Extract the [x, y] coordinate from the center of the cell holding the provided text.  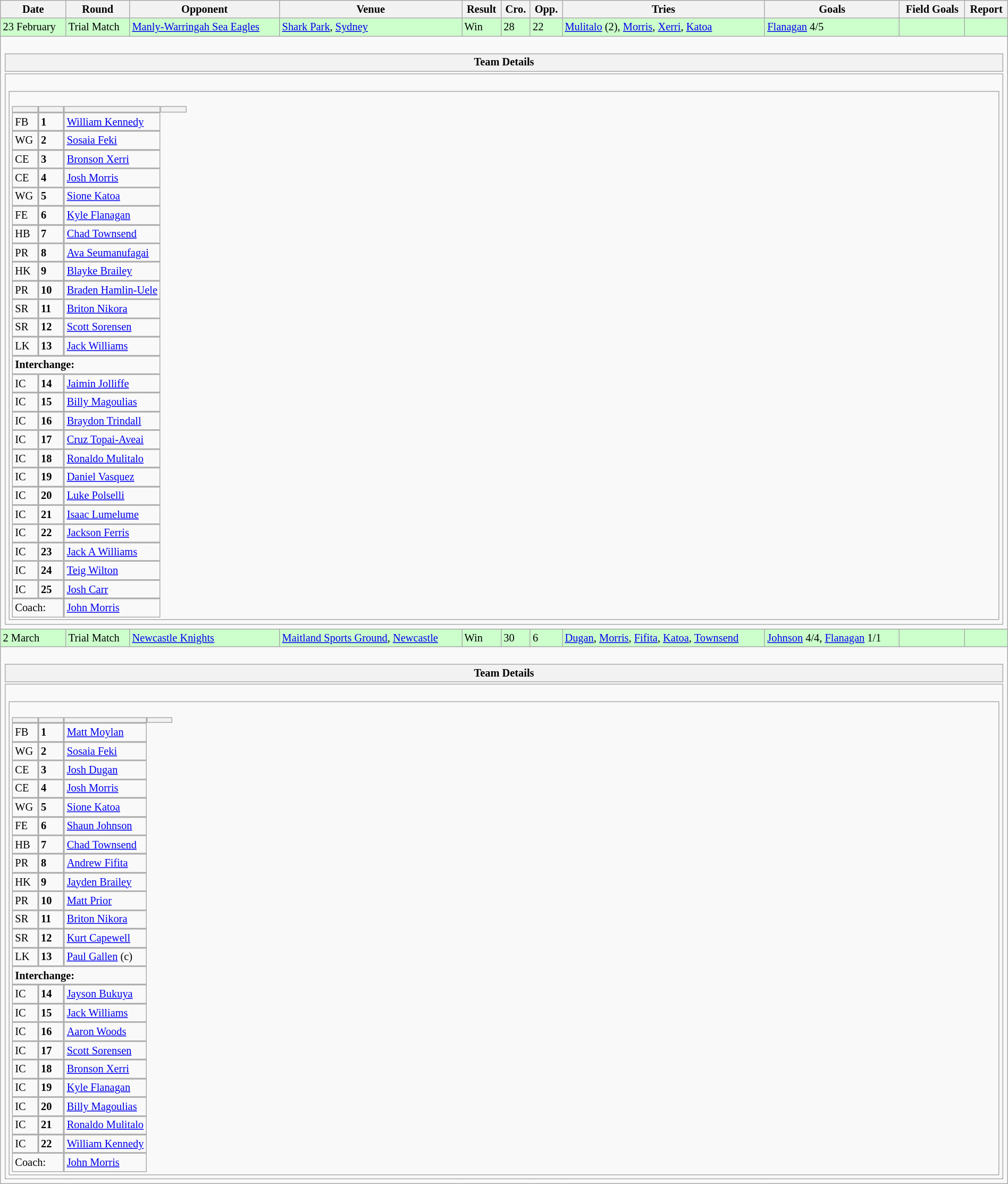
Shark Park, Sydney [371, 27]
Field Goals [933, 9]
25 [51, 589]
Date [33, 9]
Teig Wilton [112, 570]
Braden Hamlin-Uele [112, 289]
Andrew Fifita [105, 863]
Shaun Johnson [105, 826]
Mulitalo (2), Morris, Xerri, Katoa [663, 27]
Matt Moylan [105, 732]
Opp. [546, 9]
Goals [831, 9]
Manly-Warringah Sea Eagles [205, 27]
Luke Polselli [112, 496]
Dugan, Morris, Fifita, Katoa, Townsend [663, 638]
Opponent [205, 9]
Blayke Brailey [112, 271]
Ava Seumanufagai [112, 252]
Paul Gallen (c) [105, 956]
Braydon Trindall [112, 420]
Josh Dugan [105, 769]
Aaron Woods [105, 1032]
Cro. [516, 9]
Matt Prior [105, 901]
Cruz Topai-Aveai [112, 439]
Jackson Ferris [112, 533]
Daniel Vasquez [112, 477]
23 [51, 552]
Tries [663, 9]
24 [51, 570]
Isaac Lumelume [112, 514]
Kurt Capewell [105, 938]
Johnson 4/4, Flanagan 1/1 [831, 638]
Newcastle Knights [205, 638]
Round [98, 9]
Flanagan 4/5 [831, 27]
Result [482, 9]
2 March [33, 638]
30 [516, 638]
Report [986, 9]
Jayson Bukuya [105, 994]
Josh Carr [112, 589]
23 February [33, 27]
Venue [371, 9]
Jack A Williams [112, 552]
Jaimin Jolliffe [112, 383]
28 [516, 27]
Maitland Sports Ground, Newcastle [371, 638]
Jayden Brailey [105, 882]
